From the cell containing the given text, extract its center point as [x, y] coordinate. 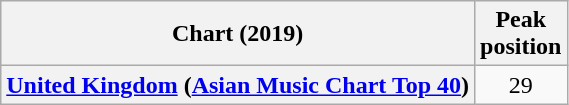
United Kingdom (Asian Music Chart Top 40) [238, 85]
Peakposition [521, 34]
29 [521, 85]
Chart (2019) [238, 34]
